Locate the cell with the specified text and output its [X, Y] center coordinate. 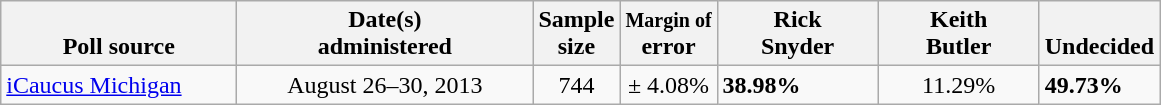
49.73% [1099, 85]
iCaucus Michigan [119, 85]
Samplesize [576, 34]
Margin oferror [668, 34]
± 4.08% [668, 85]
KeithButler [958, 34]
38.98% [798, 85]
Undecided [1099, 34]
Poll source [119, 34]
11.29% [958, 85]
744 [576, 85]
RickSnyder [798, 34]
August 26–30, 2013 [385, 85]
Date(s)administered [385, 34]
